Return [x, y] of the center of cell containing provided text 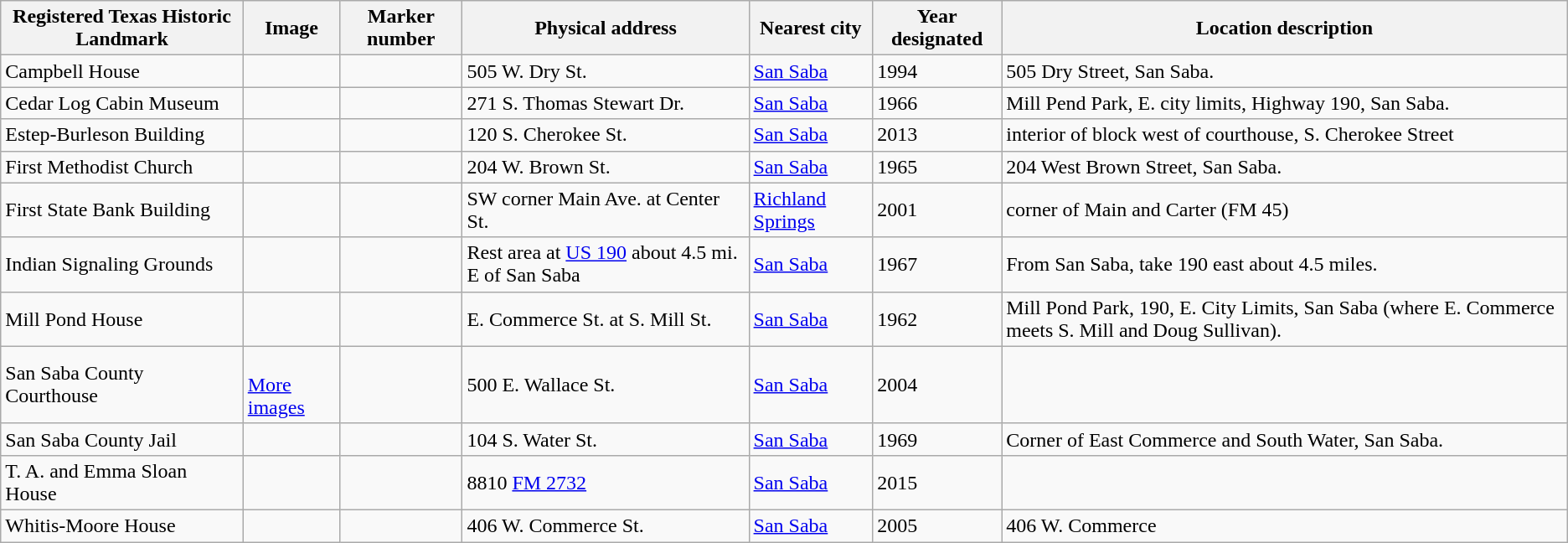
Location description [1285, 28]
500 E. Wallace St. [606, 385]
2015 [937, 483]
406 W. Commerce St. [606, 525]
505 W. Dry St. [606, 71]
First State Bank Building [122, 209]
From San Saba, take 190 east about 4.5 miles. [1285, 265]
2005 [937, 525]
corner of Main and Carter (FM 45) [1285, 209]
First Methodist Church [122, 167]
Marker number [401, 28]
1994 [937, 71]
120 S. Cherokee St. [606, 135]
Mill Pond Park, 190, E. City Limits, San Saba (where E. Commerce meets S. Mill and Doug Sullivan). [1285, 318]
Mill Pend Park, E. city limits, Highway 190, San Saba. [1285, 103]
Whitis-Moore House [122, 525]
More images [291, 385]
8810 FM 2732 [606, 483]
San Saba County Jail [122, 439]
Corner of East Commerce and South Water, San Saba. [1285, 439]
2004 [937, 385]
SW corner Main Ave. at Center St. [606, 209]
1969 [937, 439]
271 S. Thomas Stewart Dr. [606, 103]
104 S. Water St. [606, 439]
Nearest city [811, 28]
interior of block west of courthouse, S. Cherokee Street [1285, 135]
Cedar Log Cabin Museum [122, 103]
1967 [937, 265]
1966 [937, 103]
Estep-Burleson Building [122, 135]
1965 [937, 167]
204 West Brown Street, San Saba. [1285, 167]
Image [291, 28]
Year designated [937, 28]
Richland Springs [811, 209]
Rest area at US 190 about 4.5 mi. E of San Saba [606, 265]
San Saba County Courthouse [122, 385]
2001 [937, 209]
1962 [937, 318]
Mill Pond House [122, 318]
Physical address [606, 28]
Campbell House [122, 71]
204 W. Brown St. [606, 167]
E. Commerce St. at S. Mill St. [606, 318]
406 W. Commerce [1285, 525]
Registered Texas Historic Landmark [122, 28]
T. A. and Emma Sloan House [122, 483]
505 Dry Street, San Saba. [1285, 71]
2013 [937, 135]
Indian Signaling Grounds [122, 265]
